From the cell containing the given text, extract its center point as (X, Y) coordinate. 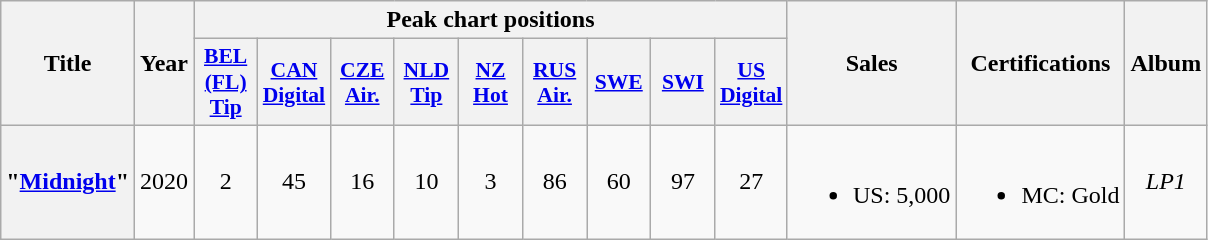
Album (1166, 64)
Sales (871, 64)
"Midnight" (68, 182)
3 (490, 182)
NZHot (490, 82)
Year (164, 64)
Certifications (1040, 64)
CAN Digital (294, 82)
16 (362, 182)
2020 (164, 182)
NLDTip (426, 82)
US: 5,000 (871, 182)
RUSAir. (555, 82)
MC: Gold (1040, 182)
BEL (FL)Tip (226, 82)
10 (426, 182)
SWI (683, 82)
2 (226, 182)
US Digital (751, 82)
86 (555, 182)
Peak chart positions (491, 20)
CZEAir. (362, 82)
60 (619, 182)
LP1 (1166, 182)
SWE (619, 82)
27 (751, 182)
Title (68, 64)
97 (683, 182)
45 (294, 182)
